Return (X, Y) of the center of cell containing provided text 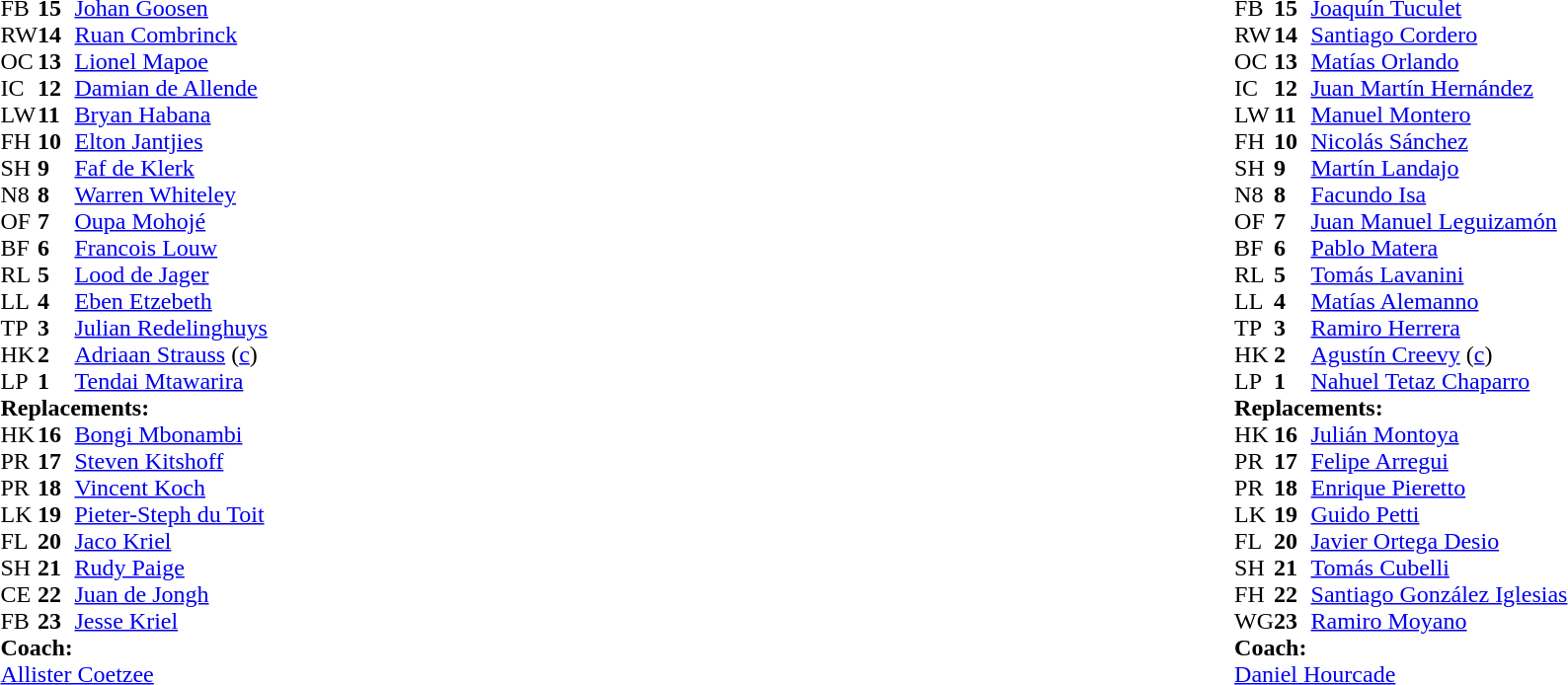
Warren Whiteley (172, 195)
Santiago González Iglesias (1440, 594)
Felipe Arregui (1440, 462)
Juan de Jongh (172, 594)
Vincent Koch (172, 488)
Lood de Jager (172, 274)
Pablo Matera (1440, 249)
WG (1254, 622)
Ramiro Herrera (1440, 328)
Rudy Paige (172, 569)
Bryan Habana (172, 114)
Elton Jantjies (172, 142)
Julián Montoya (1440, 434)
Bongi Mbonambi (172, 434)
Tomás Lavanini (1440, 274)
Nicolás Sánchez (1440, 142)
Damian de Allende (172, 89)
Eben Etzebeth (172, 302)
FB (19, 622)
Jesse Kriel (172, 622)
Matías Alemanno (1440, 302)
Facundo Isa (1440, 195)
Nahuel Tetaz Chaparro (1440, 381)
Guido Petti (1440, 515)
Jaco Kriel (172, 541)
Juan Martín Hernández (1440, 89)
Faf de Klerk (172, 168)
Francois Louw (172, 249)
Matías Orlando (1440, 61)
Manuel Montero (1440, 114)
Julian Redelinghuys (172, 328)
Juan Manuel Leguizamón (1440, 221)
Tomás Cubelli (1440, 569)
CE (19, 594)
Santiago Cordero (1440, 36)
Steven Kitshoff (172, 462)
Ramiro Moyano (1440, 622)
Javier Ortega Desio (1440, 541)
Agustín Creevy (c) (1440, 355)
Martín Landajo (1440, 168)
Oupa Mohojé (172, 221)
Pieter-Steph du Toit (172, 515)
Ruan Combrinck (172, 36)
Lionel Mapoe (172, 61)
Tendai Mtawarira (172, 381)
Adriaan Strauss (c) (172, 355)
Enrique Pieretto (1440, 488)
